Capture the cell that displays the provided text and extract its [x, y] central coordinate. 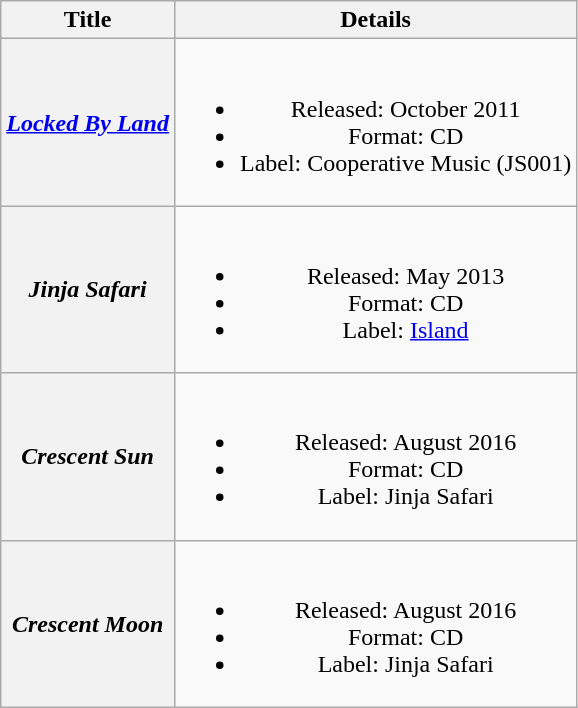
Locked By Land [88, 122]
Jinja Safari [88, 290]
Released: May 2013Format: CDLabel: Island [375, 290]
Released: October 2011Format: CDLabel: Cooperative Music (JS001) [375, 122]
Details [375, 20]
Crescent Moon [88, 624]
Crescent Sun [88, 456]
Title [88, 20]
